Capture the cell that displays the provided text and extract its (x, y) central coordinate. 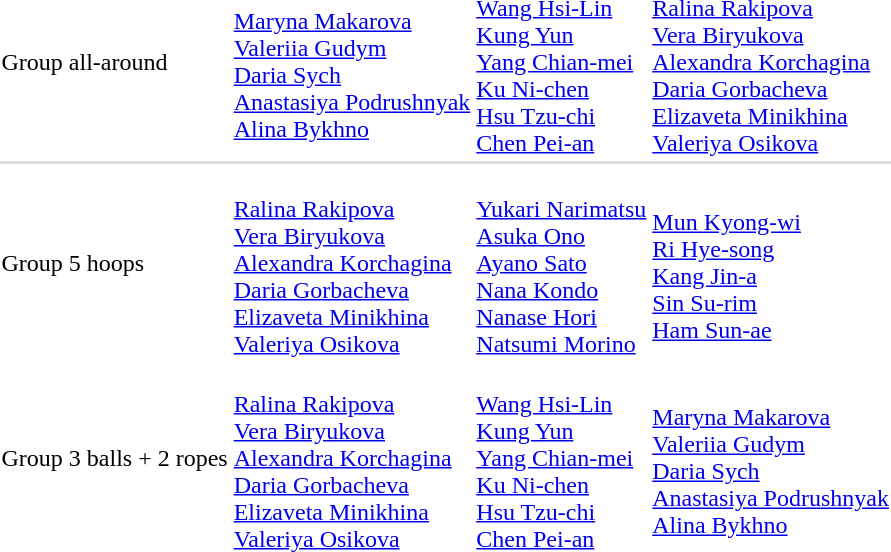
Ralina RakipovaVera BiryukovaAlexandra KorchaginaDaria GorbachevaElizaveta MinikhinaValeriya Osikova (352, 263)
Mun Kyong-wiRi Hye-songKang Jin-aSin Su-rimHam Sun-ae (771, 263)
Yukari NarimatsuAsuka OnoAyano SatoNana KondoNanase HoriNatsumi Morino (562, 263)
Group 5 hoops (114, 263)
